For the text-containing cell, return its midpoint in [X, Y] coordinate format. 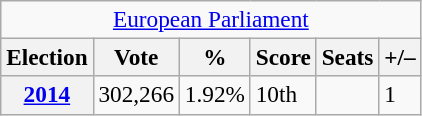
302,266 [136, 95]
Score [283, 57]
% [214, 57]
2014 [47, 95]
Election [47, 57]
European Parliament [211, 19]
1.92% [214, 95]
1 [400, 95]
+/– [400, 57]
10th [283, 95]
Seats [348, 57]
Vote [136, 57]
